Locate the cell with the specified text and output its (x, y) center coordinate. 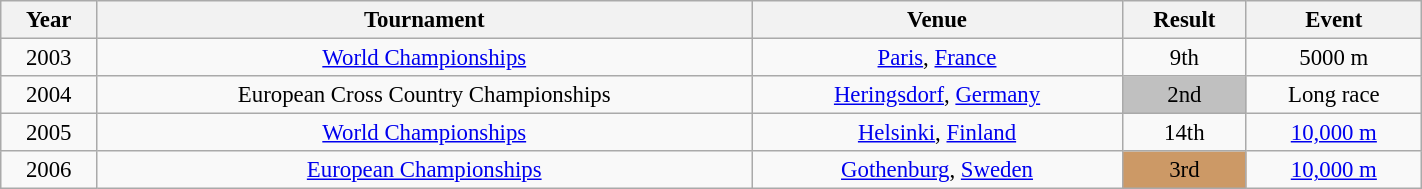
Heringsdorf, Germany (938, 95)
Long race (1334, 95)
Venue (938, 20)
Gothenburg, Sweden (938, 170)
2nd (1184, 95)
Helsinki, Finland (938, 133)
Tournament (424, 20)
Event (1334, 20)
2006 (49, 170)
2003 (49, 58)
5000 m (1334, 58)
Paris, France (938, 58)
European Championships (424, 170)
14th (1184, 133)
9th (1184, 58)
Year (49, 20)
2004 (49, 95)
2005 (49, 133)
Result (1184, 20)
European Cross Country Championships (424, 95)
3rd (1184, 170)
